Pinpoint the cell where the given text exists, returning its (X, Y) midpoint coordinate. 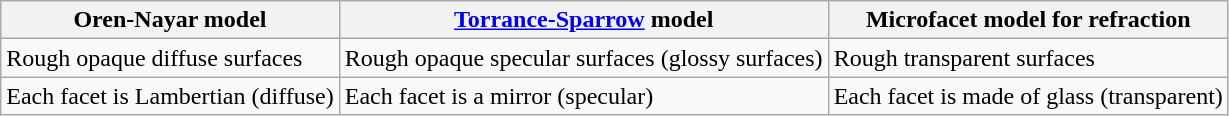
Each facet is made of glass (transparent) (1028, 96)
Rough opaque diffuse surfaces (170, 58)
Torrance-Sparrow model (584, 20)
Rough opaque specular surfaces (glossy surfaces) (584, 58)
Each facet is a mirror (specular) (584, 96)
Microfacet model for refraction (1028, 20)
Rough transparent surfaces (1028, 58)
Oren-Nayar model (170, 20)
Each facet is Lambertian (diffuse) (170, 96)
